Detect which cell encompasses the target text, then output its (X, Y) center coordinate. 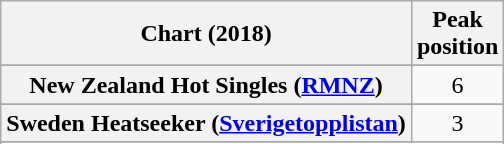
Peak position (457, 34)
Sweden Heatseeker (Sverigetopplistan) (206, 123)
New Zealand Hot Singles (RMNZ) (206, 85)
3 (457, 123)
6 (457, 85)
Chart (2018) (206, 34)
